Pinpoint the cell where the given text exists, returning its (X, Y) midpoint coordinate. 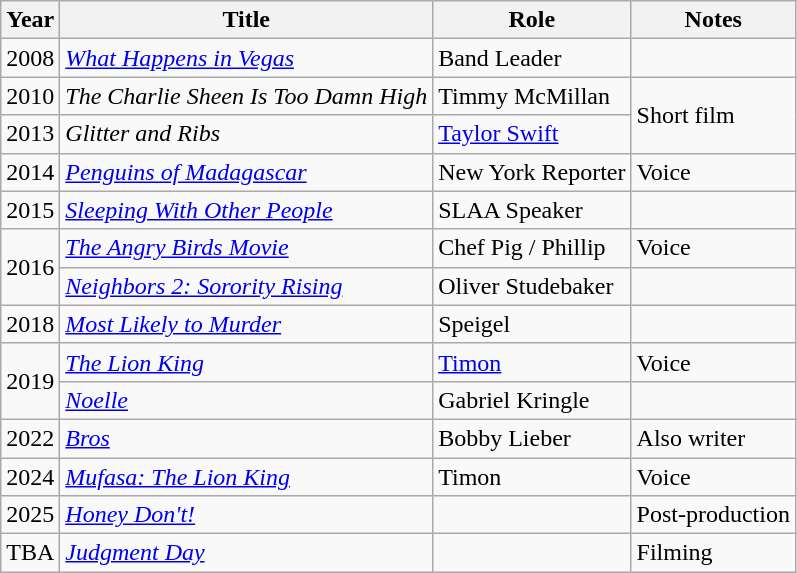
Speigel (532, 324)
The Charlie Sheen Is Too Damn High (246, 96)
Mufasa: The Lion King (246, 477)
SLAA Speaker (532, 210)
Penguins of Madagascar (246, 172)
Role (532, 20)
Filming (713, 553)
Oliver Studebaker (532, 286)
New York Reporter (532, 172)
Bros (246, 438)
2025 (30, 515)
Short film (713, 115)
2018 (30, 324)
Timmy McMillan (532, 96)
Sleeping With Other People (246, 210)
Noelle (246, 400)
Band Leader (532, 58)
Neighbors 2: Sorority Rising (246, 286)
The Angry Birds Movie (246, 248)
The Lion King (246, 362)
Honey Don't! (246, 515)
Chef Pig / Phillip (532, 248)
Post-production (713, 515)
Glitter and Ribs (246, 134)
Also writer (713, 438)
Bobby Lieber (532, 438)
2024 (30, 477)
2013 (30, 134)
2016 (30, 267)
2014 (30, 172)
Year (30, 20)
TBA (30, 553)
2019 (30, 381)
2015 (30, 210)
2010 (30, 96)
2008 (30, 58)
Most Likely to Murder (246, 324)
2022 (30, 438)
Title (246, 20)
What Happens in Vegas (246, 58)
Judgment Day (246, 553)
Gabriel Kringle (532, 400)
Taylor Swift (532, 134)
Notes (713, 20)
